Provide the (X, Y) coordinate of the cell's center where the given text is located.  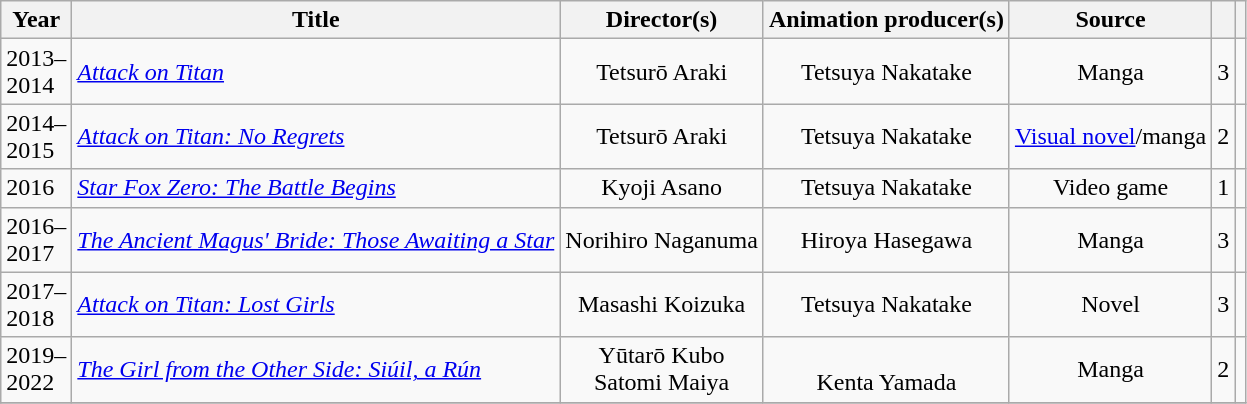
Masashi Koizuka (662, 304)
Attack on Titan (316, 72)
Novel (1110, 304)
Visual novel/manga (1110, 136)
Director(s) (662, 20)
Star Fox Zero: The Battle Begins (316, 188)
2017–2018 (36, 304)
Year (36, 20)
Attack on Titan: Lost Girls (316, 304)
Video game (1110, 188)
Hiroya Hasegawa (886, 240)
The Girl from the Other Side: Siúil, a Rún (316, 370)
Title (316, 20)
Norihiro Naganuma (662, 240)
2016 (36, 188)
Yūtarō KuboSatomi Maiya (662, 370)
2016–2017 (36, 240)
Attack on Titan: No Regrets (316, 136)
2019–2022 (36, 370)
2014–2015 (36, 136)
The Ancient Magus' Bride: Those Awaiting a Star (316, 240)
Kenta Yamada (886, 370)
Animation producer(s) (886, 20)
1 (1224, 188)
Source (1110, 20)
2013–2014 (36, 72)
Kyoji Asano (662, 188)
